Scan for the cell matching the given text and deliver its (X, Y) coordinate at center. 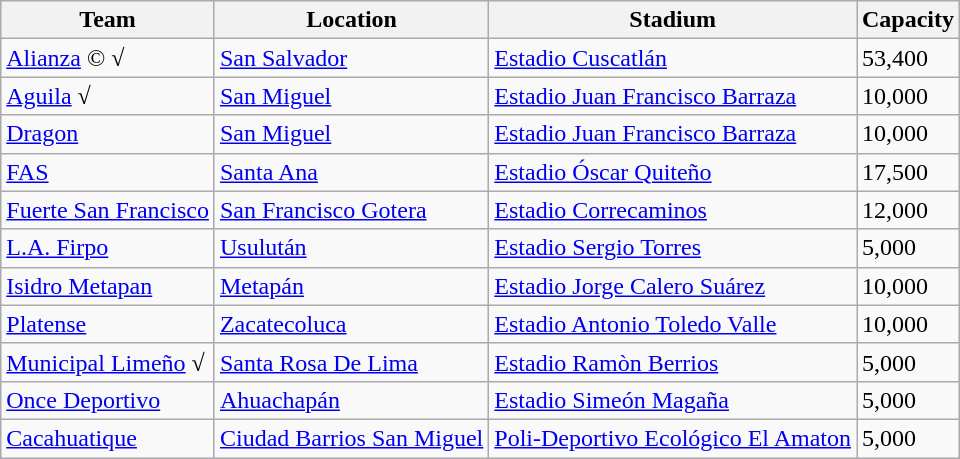
Estadio Óscar Quiteño (673, 172)
Location (351, 20)
Alianza © √ (108, 58)
Metapán (351, 286)
Estadio Antonio Toledo Valle (673, 324)
Aguila √ (108, 96)
Estadio Jorge Calero Suárez (673, 286)
Zacatecoluca (351, 324)
Estadio Ramòn Berrios (673, 362)
Stadium (673, 20)
Santa Rosa De Lima (351, 362)
Isidro Metapan (108, 286)
Cacahuatique (108, 438)
Once Deportivo (108, 400)
17,500 (908, 172)
Estadio Cuscatlán (673, 58)
Dragon (108, 134)
Fuerte San Francisco (108, 210)
Capacity (908, 20)
FAS (108, 172)
12,000 (908, 210)
Team (108, 20)
53,400 (908, 58)
Ahuachapán (351, 400)
Estadio Simeón Magaña (673, 400)
Estadio Correcaminos (673, 210)
San Salvador (351, 58)
Usulután (351, 248)
San Francisco Gotera (351, 210)
Platense (108, 324)
L.A. Firpo (108, 248)
Santa Ana (351, 172)
Municipal Limeño √ (108, 362)
Ciudad Barrios San Miguel (351, 438)
Poli-Deportivo Ecológico El Amaton (673, 438)
Estadio Sergio Torres (673, 248)
